Capture the cell that displays the provided text and extract its [x, y] central coordinate. 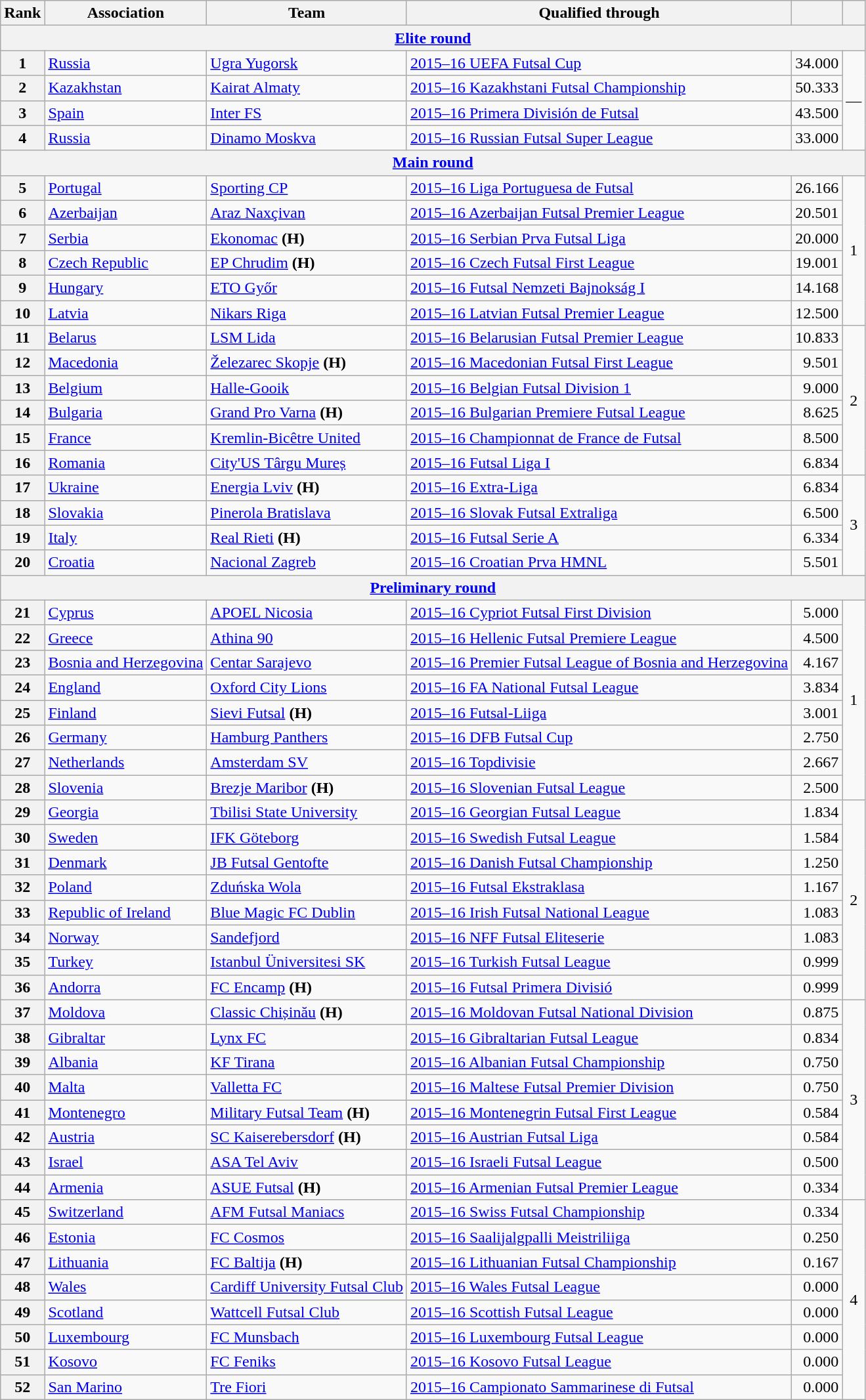
Slovenia [126, 788]
0.500 [817, 1162]
9 [22, 287]
11 [22, 338]
2.750 [817, 738]
Republic of Ireland [126, 912]
England [126, 687]
26 [22, 738]
2.500 [817, 788]
2015–16 Liga Portuguesa de Futsal [599, 188]
2015–16 FA National Futsal League [599, 687]
Istanbul Üniversitesi SK [307, 962]
2015–16 Danish Futsal Championship [599, 862]
2015–16 Cypriot Futsal First Division [599, 612]
2015–16 Croatian Prva HMNL [599, 562]
— [854, 100]
2015–16 Latvian Futsal Premier League [599, 313]
17 [22, 488]
14 [22, 413]
46 [22, 1237]
40 [22, 1087]
Blue Magic FC Dublin [307, 912]
Spain [126, 113]
Moldova [126, 1012]
Kairat Almaty [307, 88]
Romania [126, 463]
14.168 [817, 287]
FC Encamp (H) [307, 987]
37 [22, 1012]
Pinerola Bratislava [307, 513]
3.834 [817, 687]
0.834 [817, 1037]
31 [22, 862]
Turkey [126, 962]
23 [22, 662]
2015–16 Israeli Futsal League [599, 1162]
21 [22, 612]
2015–16 Campionato Sammarinese di Futsal [599, 1387]
2015–16 Georgian Futsal League [599, 813]
IFK Göteborg [307, 838]
12 [22, 363]
ETO Győr [307, 287]
FC Munsbach [307, 1337]
45 [22, 1212]
2015–16 Czech Futsal First League [599, 263]
Slovakia [126, 513]
8.500 [817, 438]
28 [22, 788]
FC Baltija (H) [307, 1262]
33 [22, 912]
2015–16 Luxembourg Futsal League [599, 1337]
Serbia [126, 238]
Montenegro [126, 1113]
Portugal [126, 188]
San Marino [126, 1387]
13 [22, 388]
Switzerland [126, 1212]
Qualified through [599, 13]
Elite round [433, 38]
Rank [22, 13]
EP Chrudim (H) [307, 263]
Team [307, 13]
2015–16 Russian Futsal Super League [599, 138]
36 [22, 987]
Association [126, 13]
10 [22, 313]
6 [22, 213]
2015–16 Futsal Ekstraklasa [599, 887]
Croatia [126, 562]
Valletta FC [307, 1087]
Inter FS [307, 113]
2015–16 Primera División de Futsal [599, 113]
Greece [126, 637]
2015–16 Lithuanian Futsal Championship [599, 1262]
43 [22, 1162]
Armenia [126, 1187]
12.500 [817, 313]
Halle-Gooik [307, 388]
35 [22, 962]
2015–16 Futsal-Liiga [599, 712]
2015–16 Austrian Futsal Liga [599, 1137]
41 [22, 1113]
Zduńska Wola [307, 887]
Cyprus [126, 612]
5 [22, 188]
Bosnia and Herzegovina [126, 662]
Belgium [126, 388]
2015–16 Championnat de France de Futsal [599, 438]
2015–16 Hellenic Futsal Premiere League [599, 637]
Lithuania [126, 1262]
6.334 [817, 538]
20.501 [817, 213]
1.250 [817, 862]
Lynx FC [307, 1037]
2015–16 Serbian Prva Futsal Liga [599, 238]
2015–16 NFF Futsal Eliteserie [599, 937]
2015–16 Moldovan Futsal National Division [599, 1012]
2015–16 Maltese Futsal Premier Division [599, 1087]
50 [22, 1337]
2015–16 Irish Futsal National League [599, 912]
Sporting CP [307, 188]
34 [22, 937]
8 [22, 263]
AFM Futsal Maniacs [307, 1212]
48 [22, 1287]
19.001 [817, 263]
Malta [126, 1087]
Azerbaijan [126, 213]
Ekonomac (H) [307, 238]
APOEL Nicosia [307, 612]
Luxembourg [126, 1337]
2015–16 Futsal Liga I [599, 463]
Energia Lviv (H) [307, 488]
Poland [126, 887]
44 [22, 1187]
Norway [126, 937]
8.625 [817, 413]
19 [22, 538]
18 [22, 513]
20 [22, 562]
Czech Republic [126, 263]
Gibraltar [126, 1037]
2015–16 Azerbaijan Futsal Premier League [599, 213]
France [126, 438]
15 [22, 438]
2015–16 Swedish Futsal League [599, 838]
Bulgaria [126, 413]
1.834 [817, 813]
Araz Naxçivan [307, 213]
16 [22, 463]
Latvia [126, 313]
LSM Lida [307, 338]
ASA Tel Aviv [307, 1162]
22 [22, 637]
Albania [126, 1062]
Israel [126, 1162]
52 [22, 1387]
2015–16 Albanian Futsal Championship [599, 1062]
32 [22, 887]
Amsterdam SV [307, 763]
9.000 [817, 388]
Estonia [126, 1237]
Real Rieti (H) [307, 538]
Cardiff University Futsal Club [307, 1287]
50.333 [817, 88]
39 [22, 1062]
0.875 [817, 1012]
Sandefjord [307, 937]
2015–16 Scottish Futsal League [599, 1312]
1.584 [817, 838]
1.167 [817, 887]
KF Tirana [307, 1062]
Kazakhstan [126, 88]
2015–16 Bulgarian Premiere Futsal League [599, 413]
43.500 [817, 113]
0.167 [817, 1262]
4.167 [817, 662]
29 [22, 813]
Wales [126, 1287]
City'US Târgu Mureș [307, 463]
JB Futsal Gentofte [307, 862]
Netherlands [126, 763]
Tbilisi State University [307, 813]
30 [22, 838]
Ukraine [126, 488]
2015–16 Slovak Futsal Extraliga [599, 513]
2015–16 Kazakhstani Futsal Championship [599, 88]
Preliminary round [433, 587]
Georgia [126, 813]
2.667 [817, 763]
10.833 [817, 338]
Hamburg Panthers [307, 738]
Wattcell Futsal Club [307, 1312]
Nacional Zagreb [307, 562]
24 [22, 687]
51 [22, 1362]
2015–16 DFB Futsal Cup [599, 738]
2015–16 Extra-Liga [599, 488]
Athina 90 [307, 637]
FC Cosmos [307, 1237]
Oxford City Lions [307, 687]
Ugra Yugorsk [307, 63]
Tre Fiori [307, 1387]
4.500 [817, 637]
Italy [126, 538]
2015–16 Armenian Futsal Premier League [599, 1187]
ASUE Futsal (H) [307, 1187]
49 [22, 1312]
2015–16 Belgian Futsal Division 1 [599, 388]
3.001 [817, 712]
Military Futsal Team (H) [307, 1113]
2015–16 Saalijalgpalli Meistriliiga [599, 1237]
Denmark [126, 862]
Macedonia [126, 363]
2015–16 UEFA Futsal Cup [599, 63]
SC Kaiserebersdorf (H) [307, 1137]
Classic Chișinău (H) [307, 1012]
Kremlin-Bicêtre United [307, 438]
9.501 [817, 363]
2015–16 Gibraltarian Futsal League [599, 1037]
2015–16 Topdivisie [599, 763]
Centar Sarajevo [307, 662]
Sievi Futsal (H) [307, 712]
2015–16 Swiss Futsal Championship [599, 1212]
33.000 [817, 138]
2015–16 Turkish Futsal League [599, 962]
38 [22, 1037]
Andorra [126, 987]
Finland [126, 712]
Železarec Skopje (H) [307, 363]
26.166 [817, 188]
7 [22, 238]
Kosovo [126, 1362]
Belarus [126, 338]
FC Feniks [307, 1362]
Grand Pro Varna (H) [307, 413]
2015–16 Futsal Serie A [599, 538]
2015–16 Belarusian Futsal Premier League [599, 338]
5.501 [817, 562]
Sweden [126, 838]
2015–16 Macedonian Futsal First League [599, 363]
Main round [433, 163]
25 [22, 712]
Nikars Riga [307, 313]
2015–16 Wales Futsal League [599, 1287]
2015–16 Kosovo Futsal League [599, 1362]
2015–16 Futsal Primera Divisió [599, 987]
34.000 [817, 63]
Brezje Maribor (H) [307, 788]
Scotland [126, 1312]
Germany [126, 738]
6.500 [817, 513]
20.000 [817, 238]
Dinamo Moskva [307, 138]
2015–16 Slovenian Futsal League [599, 788]
47 [22, 1262]
2015–16 Futsal Nemzeti Bajnokság I [599, 287]
2015–16 Premier Futsal League of Bosnia and Herzegovina [599, 662]
27 [22, 763]
Hungary [126, 287]
2015–16 Montenegrin Futsal First League [599, 1113]
42 [22, 1137]
0.250 [817, 1237]
Austria [126, 1137]
5.000 [817, 612]
